Pinpoint the cell where the given text exists, returning its [X, Y] midpoint coordinate. 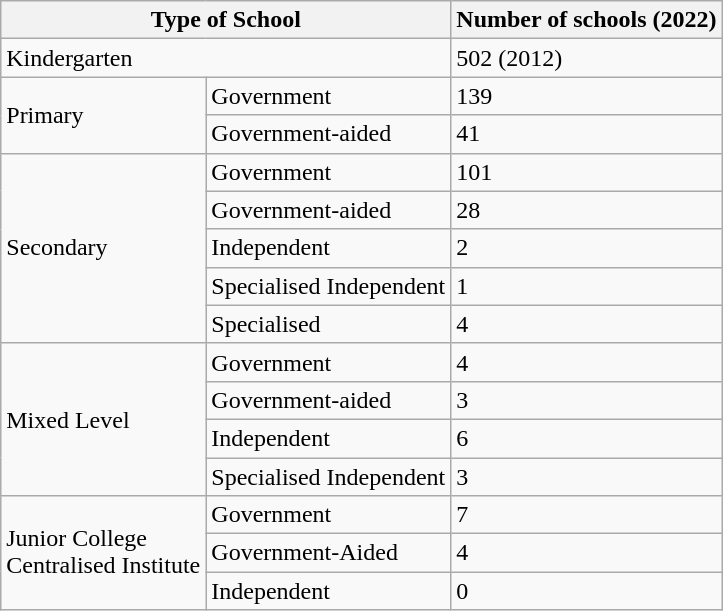
Mixed Level [104, 419]
Junior CollegeCentralised Institute [104, 553]
0 [586, 591]
28 [586, 210]
Number of schools (2022) [586, 20]
Government-Aided [328, 553]
Kindergarten [226, 58]
1 [586, 286]
Primary [104, 115]
2 [586, 248]
Specialised [328, 324]
7 [586, 515]
Type of School [226, 20]
6 [586, 438]
Secondary [104, 248]
101 [586, 172]
41 [586, 134]
502 (2012) [586, 58]
139 [586, 96]
